Find where the given text appears and provide that cell's center as (X, Y) coordinate. 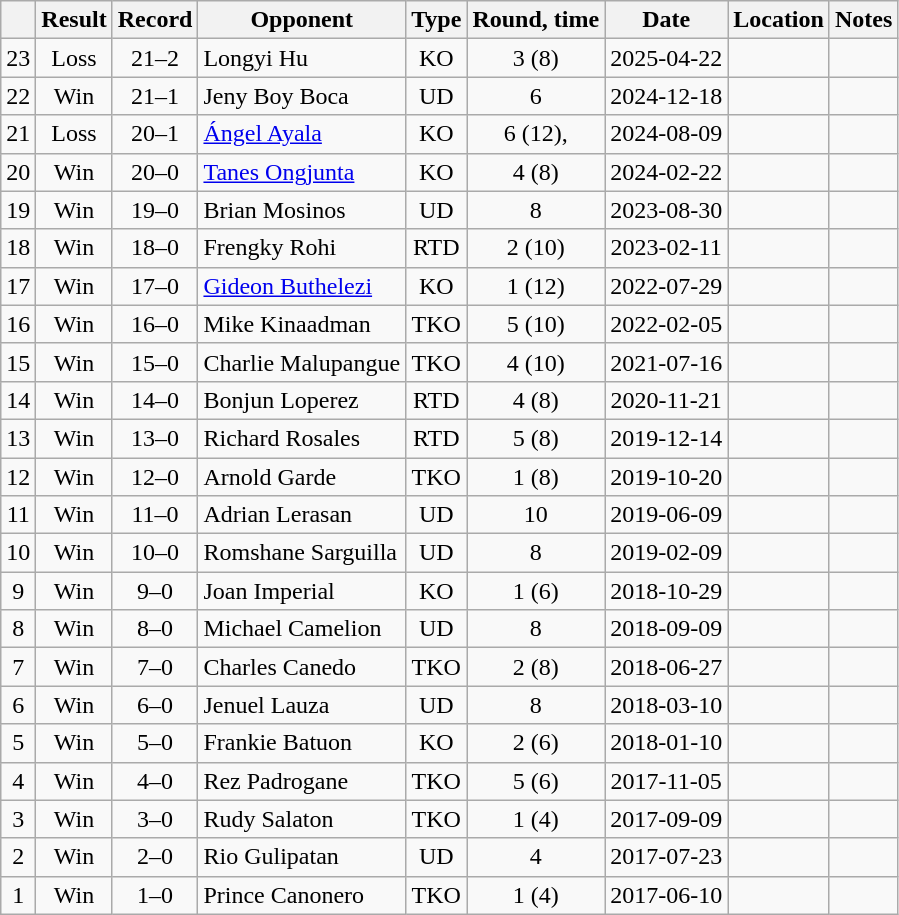
17 (18, 286)
2023-02-11 (666, 248)
6 (12), (536, 134)
19–0 (155, 210)
Brian Mosinos (302, 210)
Bonjun Loperez (302, 400)
1 (6) (536, 591)
19 (18, 210)
11 (18, 515)
Rudy Salaton (302, 819)
2 (8) (536, 667)
4 (10) (536, 362)
Notes (863, 20)
2018-10-29 (666, 591)
10–0 (155, 553)
9 (18, 591)
12–0 (155, 477)
13–0 (155, 438)
14–0 (155, 400)
Jeny Boy Boca (302, 96)
Arnold Garde (302, 477)
Michael Camelion (302, 629)
6–0 (155, 705)
23 (18, 58)
2 (10) (536, 248)
Jenuel Lauza (302, 705)
18–0 (155, 248)
14 (18, 400)
Adrian Lerasan (302, 515)
9–0 (155, 591)
Record (155, 20)
2023-08-30 (666, 210)
2018-06-27 (666, 667)
16–0 (155, 324)
Charles Canedo (302, 667)
2025-04-22 (666, 58)
5–0 (155, 743)
2018-03-10 (666, 705)
Date (666, 20)
22 (18, 96)
Charlie Malupangue (302, 362)
2021-07-16 (666, 362)
2022-07-29 (666, 286)
Mike Kinaadman (302, 324)
20–1 (155, 134)
2018-01-10 (666, 743)
2 (6) (536, 743)
16 (18, 324)
Prince Canonero (302, 895)
2 (18, 857)
Romshane Sarguilla (302, 553)
2017-09-09 (666, 819)
12 (18, 477)
15 (18, 362)
Richard Rosales (302, 438)
2019-06-09 (666, 515)
Rio Gulipatan (302, 857)
2017-11-05 (666, 781)
21–1 (155, 96)
11–0 (155, 515)
Result (74, 20)
Frankie Batuon (302, 743)
8–0 (155, 629)
Opponent (302, 20)
1 (12) (536, 286)
2–0 (155, 857)
5 (18, 743)
17–0 (155, 286)
2017-07-23 (666, 857)
Tanes Ongjunta (302, 172)
2018-09-09 (666, 629)
5 (8) (536, 438)
Ángel Ayala (302, 134)
Joan Imperial (302, 591)
2024-08-09 (666, 134)
1 (18, 895)
2020-11-21 (666, 400)
21–2 (155, 58)
13 (18, 438)
4–0 (155, 781)
5 (10) (536, 324)
2019-02-09 (666, 553)
Round, time (536, 20)
7 (18, 667)
20 (18, 172)
Gideon Buthelezi (302, 286)
2024-12-18 (666, 96)
21 (18, 134)
15–0 (155, 362)
3 (18, 819)
3 (8) (536, 58)
18 (18, 248)
Location (779, 20)
Type (436, 20)
2017-06-10 (666, 895)
2024-02-22 (666, 172)
Rez Padrogane (302, 781)
Longyi Hu (302, 58)
3–0 (155, 819)
5 (6) (536, 781)
20–0 (155, 172)
2019-12-14 (666, 438)
Frengky Rohi (302, 248)
1–0 (155, 895)
1 (8) (536, 477)
7–0 (155, 667)
2019-10-20 (666, 477)
2022-02-05 (666, 324)
